Pinpoint the cell where the given text exists, returning its [x, y] midpoint coordinate. 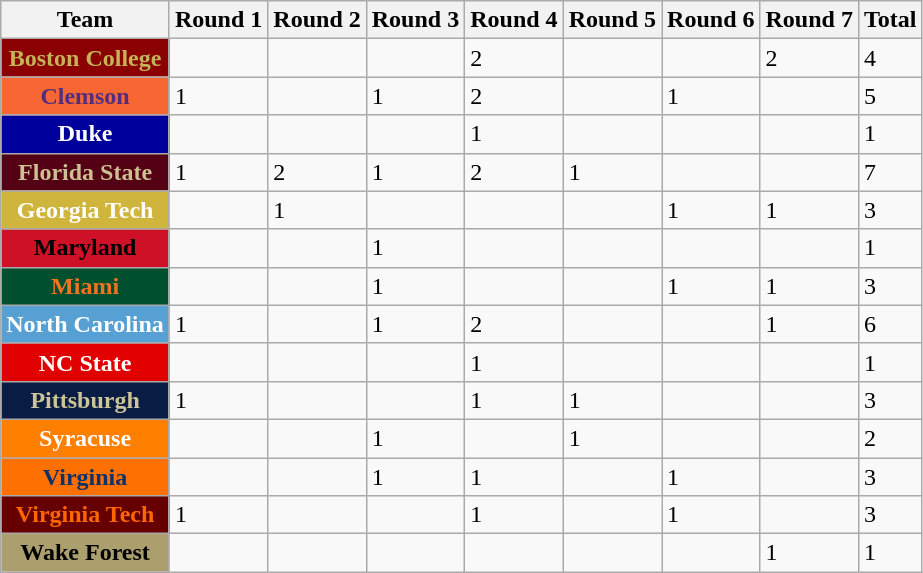
North Carolina [86, 324]
Round 1 [218, 20]
Syracuse [86, 438]
6 [890, 324]
5 [890, 96]
NC State [86, 362]
Round 3 [415, 20]
Pittsburgh [86, 400]
Duke [86, 134]
Georgia Tech [86, 210]
Total [890, 20]
Virginia [86, 477]
Team [86, 20]
Round 2 [317, 20]
Round 7 [809, 20]
Wake Forest [86, 553]
7 [890, 172]
Round 5 [612, 20]
Round 4 [514, 20]
Boston College [86, 58]
Maryland [86, 248]
Round 6 [711, 20]
Florida State [86, 172]
Clemson [86, 96]
Virginia Tech [86, 515]
4 [890, 58]
Miami [86, 286]
